Locate the cell with the specified text and output its [x, y] center coordinate. 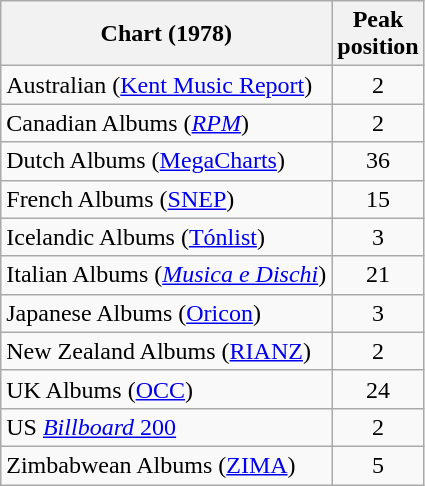
Zimbabwean Albums (ZIMA) [166, 465]
Peakposition [378, 34]
Icelandic Albums (Tónlist) [166, 237]
Dutch Albums (MegaCharts) [166, 161]
15 [378, 199]
US Billboard 200 [166, 427]
5 [378, 465]
Canadian Albums (RPM) [166, 123]
Australian (Kent Music Report) [166, 85]
Japanese Albums (Oricon) [166, 313]
New Zealand Albums (RIANZ) [166, 351]
24 [378, 389]
Italian Albums (Musica e Dischi) [166, 275]
36 [378, 161]
Chart (1978) [166, 34]
21 [378, 275]
French Albums (SNEP) [166, 199]
UK Albums (OCC) [166, 389]
